For the text-containing cell, return its midpoint in [x, y] coordinate format. 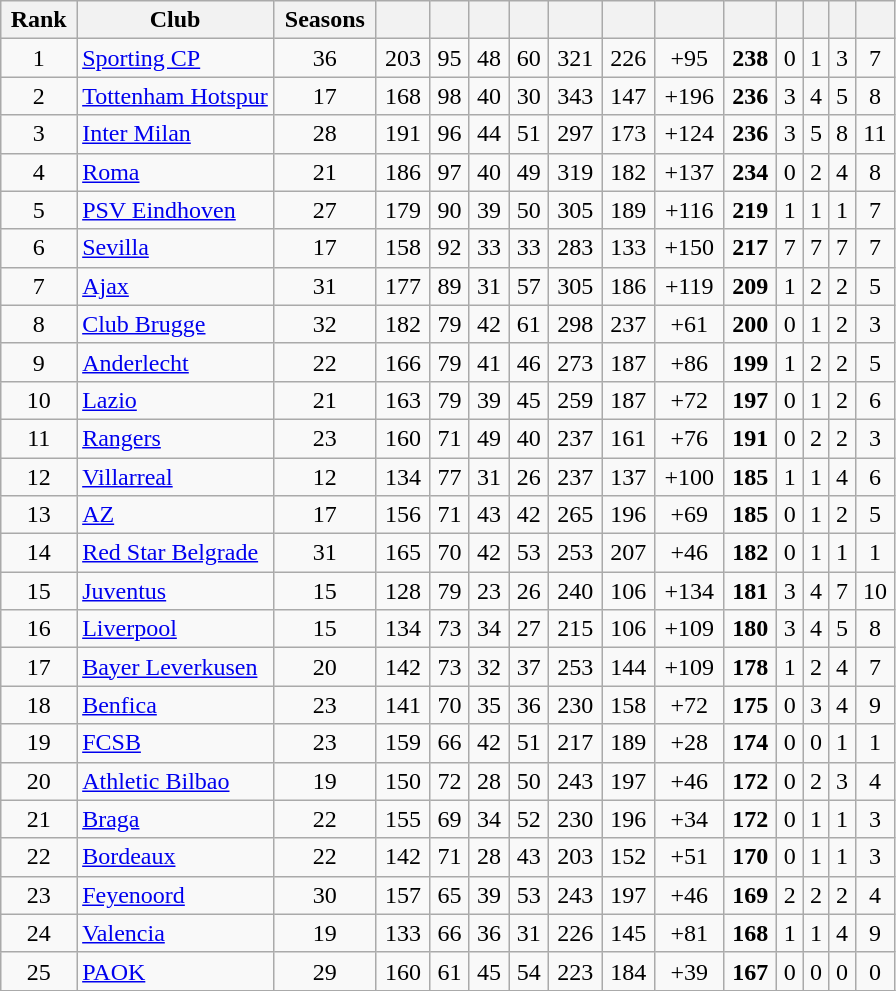
145 [628, 933]
219 [750, 210]
Bayer Leverkusen [176, 667]
+100 [690, 477]
Seasons [324, 20]
97 [450, 172]
16 [39, 629]
+76 [690, 438]
179 [402, 210]
Lazio [176, 400]
319 [576, 172]
Feyenoord [176, 895]
57 [529, 286]
163 [402, 400]
95 [450, 58]
165 [402, 553]
Club [176, 20]
199 [750, 362]
297 [576, 134]
+61 [690, 324]
152 [628, 857]
128 [402, 591]
52 [529, 819]
41 [489, 362]
259 [576, 400]
215 [576, 629]
157 [402, 895]
AZ [176, 515]
PSV Eindhoven [176, 210]
18 [39, 705]
265 [576, 515]
Rank [39, 20]
48 [489, 58]
321 [576, 58]
+95 [690, 58]
175 [750, 705]
234 [750, 172]
+134 [690, 591]
PAOK [176, 971]
207 [628, 553]
223 [576, 971]
24 [39, 933]
Benfica [176, 705]
+86 [690, 362]
209 [750, 286]
54 [529, 971]
180 [750, 629]
238 [750, 58]
343 [576, 96]
170 [750, 857]
77 [450, 477]
156 [402, 515]
Braga [176, 819]
FCSB [176, 743]
Bordeaux [176, 857]
Sevilla [176, 248]
Liverpool [176, 629]
89 [450, 286]
Club Brugge [176, 324]
72 [450, 781]
+196 [690, 96]
147 [628, 96]
60 [529, 58]
155 [402, 819]
13 [39, 515]
181 [750, 591]
Valencia [176, 933]
Rangers [176, 438]
92 [450, 248]
37 [529, 667]
+137 [690, 172]
69 [450, 819]
14 [39, 553]
Villarreal [176, 477]
298 [576, 324]
29 [324, 971]
96 [450, 134]
98 [450, 96]
240 [576, 591]
Inter Milan [176, 134]
+28 [690, 743]
25 [39, 971]
+119 [690, 286]
+150 [690, 248]
273 [576, 362]
174 [750, 743]
161 [628, 438]
159 [402, 743]
Ajax [176, 286]
169 [750, 895]
200 [750, 324]
+124 [690, 134]
144 [628, 667]
178 [750, 667]
177 [402, 286]
Athletic Bilbao [176, 781]
Sporting CP [176, 58]
283 [576, 248]
65 [450, 895]
46 [529, 362]
150 [402, 781]
Roma [176, 172]
Juventus [176, 591]
167 [750, 971]
Anderlecht [176, 362]
173 [628, 134]
90 [450, 210]
184 [628, 971]
141 [402, 705]
+51 [690, 857]
+116 [690, 210]
Red Star Belgrade [176, 553]
35 [489, 705]
+39 [690, 971]
+81 [690, 933]
+34 [690, 819]
+69 [690, 515]
Tottenham Hotspur [176, 96]
44 [489, 134]
137 [628, 477]
166 [402, 362]
